Return the [x, y] coordinate for the center point of the cell that contains the specified text.  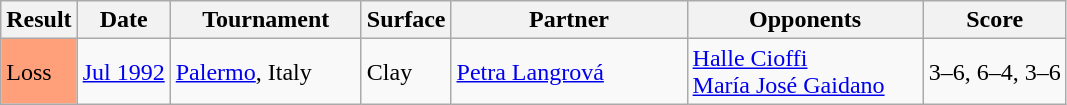
Result [39, 20]
3–6, 6–4, 3–6 [994, 72]
Partner [569, 20]
Jul 1992 [124, 72]
Date [124, 20]
Petra Langrová [569, 72]
Loss [39, 72]
Surface [406, 20]
Score [994, 20]
Palermo, Italy [266, 72]
Opponents [805, 20]
Tournament [266, 20]
Clay [406, 72]
Halle Cioffi María José Gaidano [805, 72]
